Scan for the cell matching the given text and deliver its [x, y] coordinate at center. 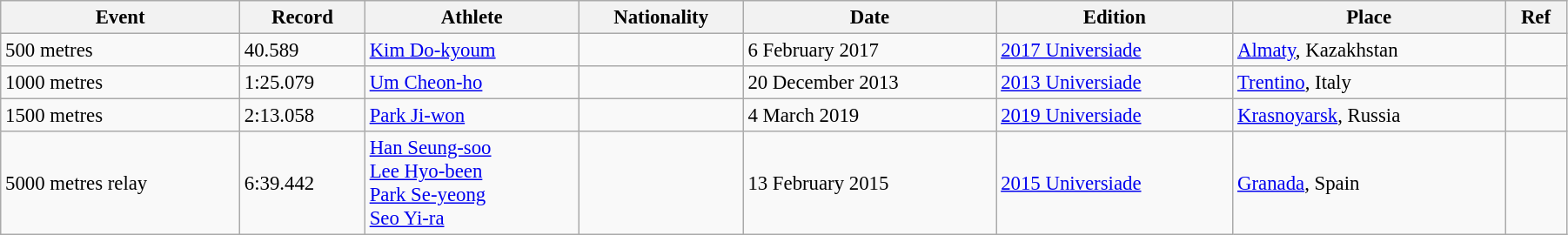
Granada, Spain [1370, 183]
20 December 2013 [870, 83]
2:13.058 [303, 116]
Ref [1537, 17]
40.589 [303, 50]
Almaty, Kazakhstan [1370, 50]
2017 Universiade [1115, 50]
Athlete [472, 17]
1000 metres [120, 83]
Krasnoyarsk, Russia [1370, 116]
Nationality [661, 17]
Trentino, Italy [1370, 83]
Park Ji-won [472, 116]
6:39.442 [303, 183]
Record [303, 17]
13 February 2015 [870, 183]
Place [1370, 17]
Date [870, 17]
6 February 2017 [870, 50]
Han Seung-sooLee Hyo-beenPark Se-yeongSeo Yi-ra [472, 183]
Event [120, 17]
1500 metres [120, 116]
500 metres [120, 50]
4 March 2019 [870, 116]
Edition [1115, 17]
Um Cheon-ho [472, 83]
2019 Universiade [1115, 116]
Kim Do-kyoum [472, 50]
5000 metres relay [120, 183]
2015 Universiade [1115, 183]
2013 Universiade [1115, 83]
1:25.079 [303, 83]
